Find where the given text appears and provide that cell's center as [x, y] coordinate. 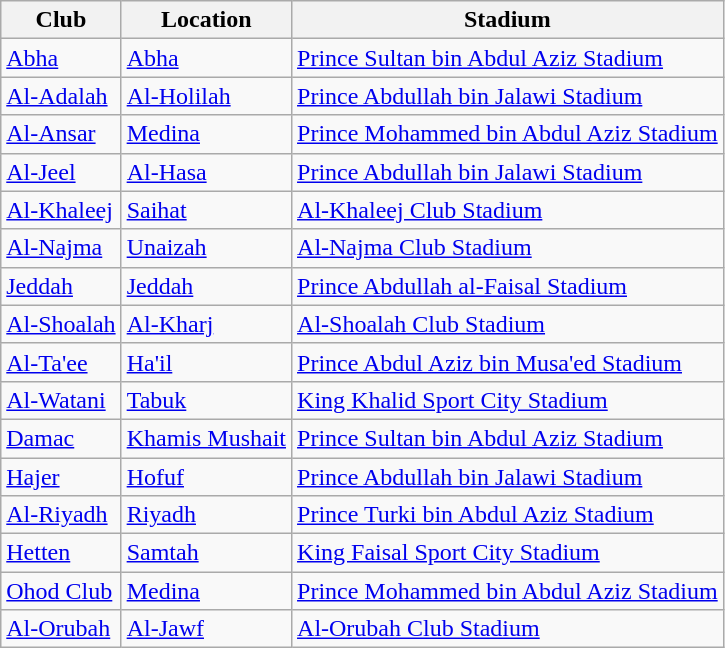
Unaizah [206, 248]
Al-Watani [61, 400]
Al-Orubah Club Stadium [508, 629]
Al-Ta'ee [61, 362]
Al-Kharj [206, 324]
Tabuk [206, 400]
Al-Riyadh [61, 515]
Al-Orubah [61, 629]
Hofuf [206, 477]
Al-Khaleej Club Stadium [508, 210]
Al-Najma [61, 248]
Al-Hasa [206, 172]
Saihat [206, 210]
Al-Adalah [61, 96]
Al-Holilah [206, 96]
King Faisal Sport City Stadium [508, 553]
Al-Najma Club Stadium [508, 248]
Ha'il [206, 362]
Al-Jeel [61, 172]
Club [61, 20]
Damac [61, 438]
Hajer [61, 477]
Prince Abdullah al-Faisal Stadium [508, 286]
Al-Ansar [61, 134]
Al-Shoalah Club Stadium [508, 324]
Prince Abdul Aziz bin Musa'ed Stadium [508, 362]
Hetten [61, 553]
Location [206, 20]
Al-Jawf [206, 629]
Ohod Club [61, 591]
Khamis Mushait [206, 438]
Stadium [508, 20]
Al-Khaleej [61, 210]
Prince Turki bin Abdul Aziz Stadium [508, 515]
Riyadh [206, 515]
Al-Shoalah [61, 324]
Samtah [206, 553]
King Khalid Sport City Stadium [508, 400]
